Capture the cell that displays the provided text and extract its (x, y) central coordinate. 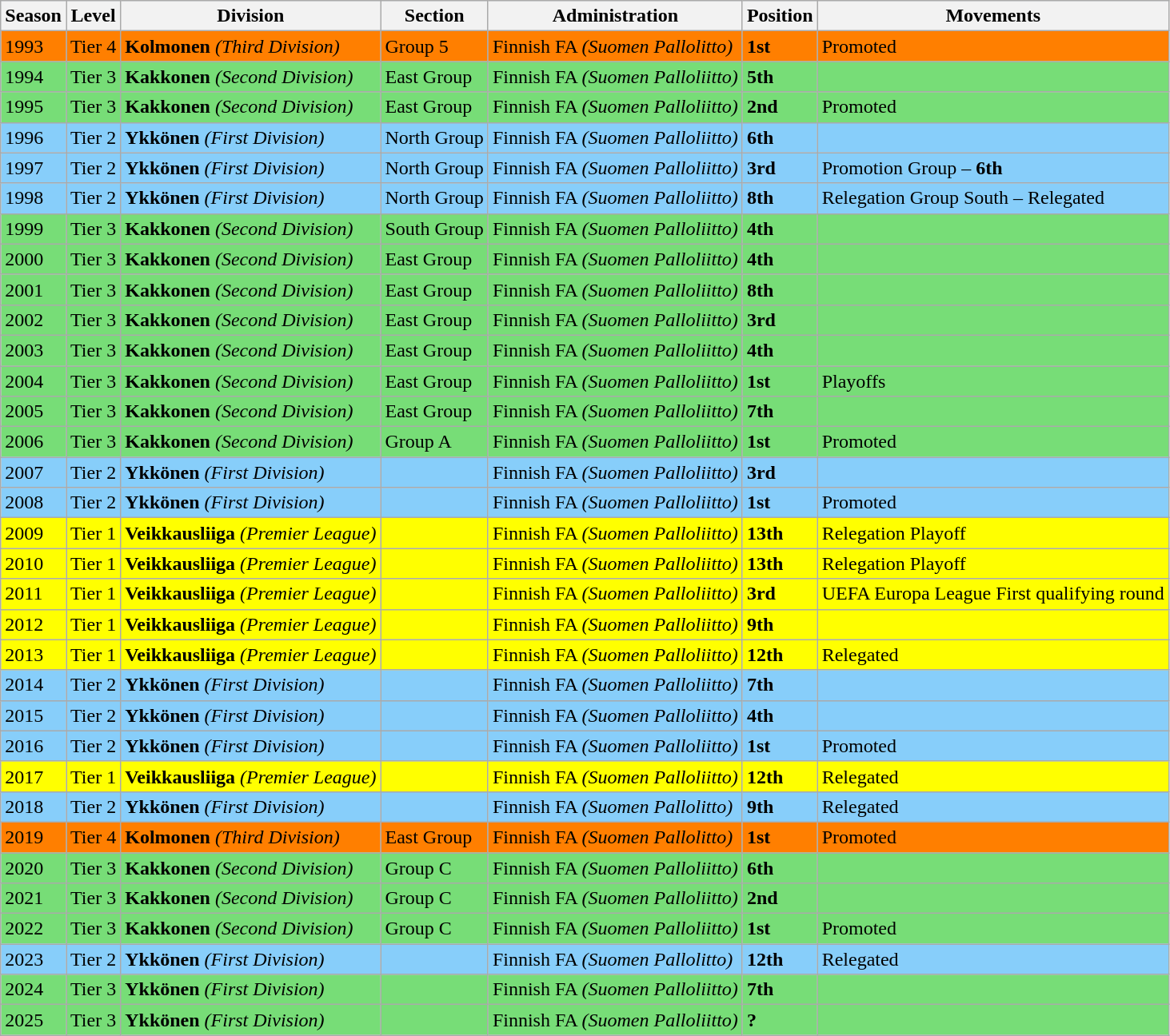
2014 (34, 685)
Division (251, 16)
2019 (34, 837)
Group A (434, 442)
Playoffs (993, 381)
2005 (34, 412)
2009 (34, 533)
1997 (34, 168)
2021 (34, 899)
Promotion Group – 6th (993, 168)
2008 (34, 503)
Level (93, 16)
2024 (34, 990)
5th (780, 77)
1999 (34, 229)
1998 (34, 198)
2013 (34, 655)
1995 (34, 107)
2017 (34, 776)
2020 (34, 867)
Relegation Group South – Relegated (993, 198)
2000 (34, 259)
? (780, 1020)
2001 (34, 289)
Group 5 (434, 46)
1996 (34, 137)
2002 (34, 320)
2004 (34, 381)
2010 (34, 564)
2006 (34, 442)
South Group (434, 229)
Season (34, 16)
2011 (34, 594)
2023 (34, 959)
UEFA Europa League First qualifying round (993, 594)
Administration (615, 16)
2016 (34, 746)
2012 (34, 624)
2018 (34, 807)
1994 (34, 77)
2022 (34, 929)
2025 (34, 1020)
Position (780, 16)
Movements (993, 16)
1993 (34, 46)
Section (434, 16)
2015 (34, 715)
2003 (34, 350)
2007 (34, 472)
